For the text-containing cell, return its midpoint in [x, y] coordinate format. 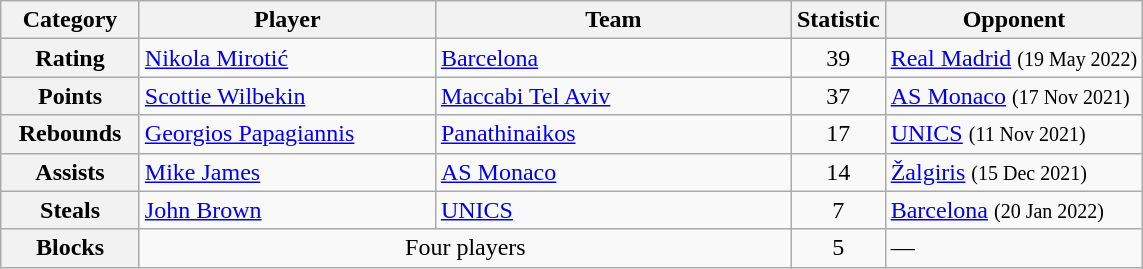
AS Monaco [613, 172]
Barcelona (20 Jan 2022) [1014, 210]
Panathinaikos [613, 134]
Blocks [70, 248]
UNICS [613, 210]
Real Madrid (19 May 2022) [1014, 58]
Nikola Mirotić [287, 58]
UNICS (11 Nov 2021) [1014, 134]
Category [70, 20]
37 [838, 96]
7 [838, 210]
Barcelona [613, 58]
17 [838, 134]
Mike James [287, 172]
Scottie Wilbekin [287, 96]
— [1014, 248]
Žalgiris (15 Dec 2021) [1014, 172]
39 [838, 58]
Rebounds [70, 134]
AS Monaco (17 Nov 2021) [1014, 96]
John Brown [287, 210]
Assists [70, 172]
Team [613, 20]
Four players [465, 248]
5 [838, 248]
Points [70, 96]
Georgios Papagiannis [287, 134]
Opponent [1014, 20]
Maccabi Tel Aviv [613, 96]
Statistic [838, 20]
Player [287, 20]
14 [838, 172]
Rating [70, 58]
Steals [70, 210]
